Provide the [X, Y] coordinate of the cell's center where the given text is located.  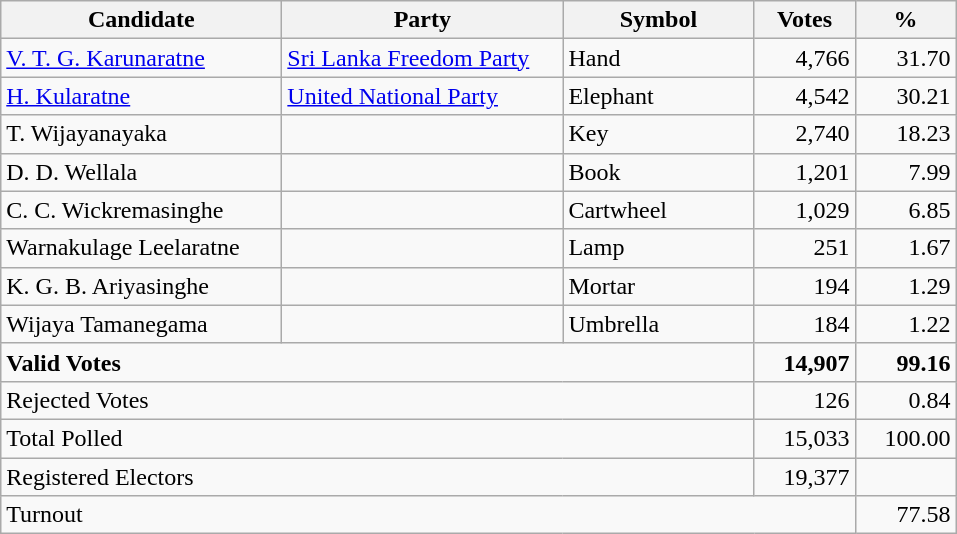
Total Polled [378, 438]
1,201 [804, 172]
Turnout [428, 515]
D. D. Wellala [142, 172]
Key [658, 134]
Cartwheel [658, 210]
1.29 [906, 286]
126 [804, 400]
194 [804, 286]
Candidate [142, 20]
7.99 [906, 172]
18.23 [906, 134]
Mortar [658, 286]
251 [804, 248]
100.00 [906, 438]
H. Kularatne [142, 96]
6.85 [906, 210]
V. T. G. Karunaratne [142, 58]
Registered Electors [378, 477]
% [906, 20]
0.84 [906, 400]
Book [658, 172]
31.70 [906, 58]
2,740 [804, 134]
Party [422, 20]
Hand [658, 58]
99.16 [906, 362]
T. Wijayanayaka [142, 134]
Elephant [658, 96]
Warnakulage Leelaratne [142, 248]
Lamp [658, 248]
Wijaya Tamanegama [142, 324]
15,033 [804, 438]
United National Party [422, 96]
19,377 [804, 477]
4,766 [804, 58]
C. C. Wickremasinghe [142, 210]
1.67 [906, 248]
Valid Votes [378, 362]
Rejected Votes [378, 400]
Umbrella [658, 324]
77.58 [906, 515]
Sri Lanka Freedom Party [422, 58]
Votes [804, 20]
1,029 [804, 210]
4,542 [804, 96]
K. G. B. Ariyasinghe [142, 286]
14,907 [804, 362]
184 [804, 324]
1.22 [906, 324]
30.21 [906, 96]
Symbol [658, 20]
